Provide the (X, Y) coordinate of the cell's center where the given text is located.  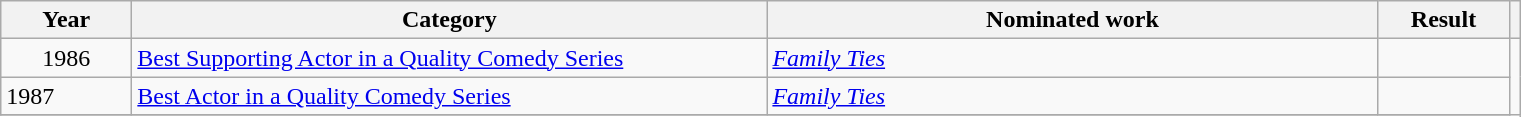
Nominated work (1072, 20)
Best Supporting Actor in a Quality Comedy Series (450, 58)
Year (66, 20)
1986 (66, 58)
Result (1444, 20)
Best Actor in a Quality Comedy Series (450, 96)
1987 (66, 96)
Category (450, 20)
